Detect which cell encompasses the target text, then output its [X, Y] center coordinate. 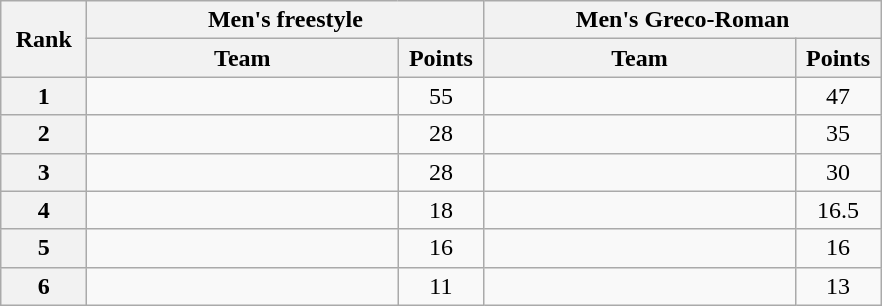
18 [441, 210]
Rank [44, 39]
11 [441, 286]
2 [44, 134]
35 [838, 134]
47 [838, 96]
55 [441, 96]
5 [44, 248]
Men's freestyle [286, 20]
3 [44, 172]
13 [838, 286]
6 [44, 286]
30 [838, 172]
Men's Greco-Roman [682, 20]
16.5 [838, 210]
1 [44, 96]
4 [44, 210]
